Identify which cell holds the provided text, then report its (X, Y) central coordinate. 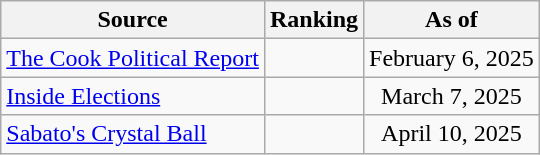
The Cook Political Report (133, 58)
April 10, 2025 (452, 134)
Sabato's Crystal Ball (133, 134)
February 6, 2025 (452, 58)
Inside Elections (133, 96)
March 7, 2025 (452, 96)
As of (452, 20)
Source (133, 20)
Ranking (314, 20)
